Search for the cell housing the specified text and yield its (x, y) center coordinate. 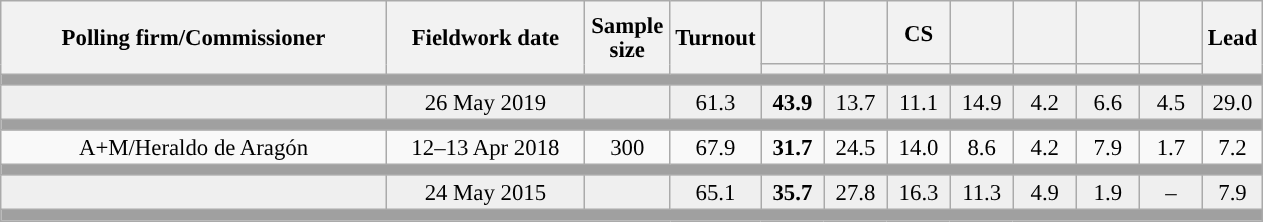
8.6 (982, 148)
7.2 (1232, 148)
24 May 2015 (485, 194)
13.7 (856, 102)
– (1170, 194)
A+M/Heraldo de Aragón (194, 148)
Sample size (627, 38)
27.8 (856, 194)
Turnout (716, 38)
Polling firm/Commissioner (194, 38)
16.3 (918, 194)
Lead (1232, 38)
14.0 (918, 148)
CS (918, 32)
31.7 (792, 148)
1.9 (1108, 194)
4.9 (1044, 194)
300 (627, 148)
43.9 (792, 102)
61.3 (716, 102)
1.7 (1170, 148)
12–13 Apr 2018 (485, 148)
65.1 (716, 194)
Fieldwork date (485, 38)
26 May 2019 (485, 102)
4.5 (1170, 102)
11.3 (982, 194)
11.1 (918, 102)
24.5 (856, 148)
29.0 (1232, 102)
67.9 (716, 148)
35.7 (792, 194)
6.6 (1108, 102)
14.9 (982, 102)
